Return [X, Y] of the center of cell containing provided text 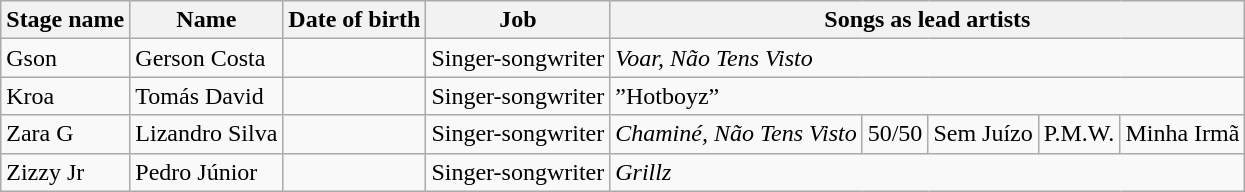
Stage name [66, 20]
Name [206, 20]
50/50 [895, 134]
Tomás David [206, 96]
Zizzy Jr [66, 172]
Date of birth [354, 20]
Sem Juízo [983, 134]
P.M.W. [1079, 134]
Gerson Costa [206, 58]
Voar, Não Tens Visto [928, 58]
Job [518, 20]
Zara G [66, 134]
Kroa [66, 96]
Chaminé, Não Tens Visto [736, 134]
Gson [66, 58]
Lizandro Silva [206, 134]
Pedro Júnior [206, 172]
Minha Irmã [1182, 134]
Songs as lead artists [928, 20]
”Hotboyz” [928, 96]
Grillz [928, 172]
